From the cell containing the given text, extract its center point as (X, Y) coordinate. 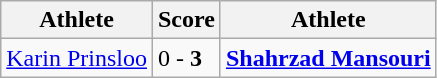
Score (186, 20)
Karin Prinsloo (77, 58)
0 - 3 (186, 58)
Shahrzad Mansouri (328, 58)
